Return [X, Y] of the center of cell containing provided text 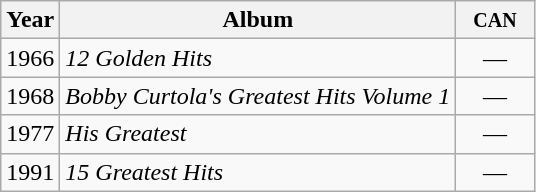
1977 [30, 134]
CAN [496, 20]
Album [258, 20]
Year [30, 20]
12 Golden Hits [258, 58]
1968 [30, 96]
His Greatest [258, 134]
15 Greatest Hits [258, 172]
1991 [30, 172]
Bobby Curtola's Greatest Hits Volume 1 [258, 96]
1966 [30, 58]
